From the cell containing the given text, extract its center point as [x, y] coordinate. 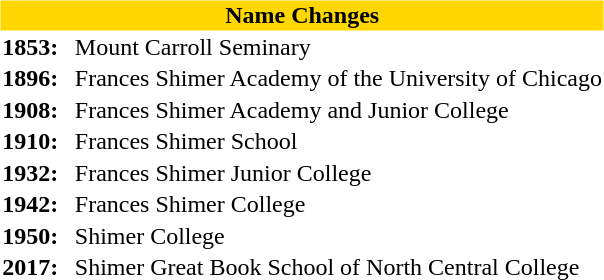
Frances Shimer Junior College [338, 173]
1950: [36, 236]
1896: [36, 79]
1942: [36, 205]
1932: [36, 173]
Mount Carroll Seminary [338, 47]
Frances Shimer Academy of the University of Chicago [338, 79]
Shimer College [338, 236]
Frances Shimer College [338, 205]
1908: [36, 110]
Frances Shimer School [338, 141]
1853: [36, 47]
Name Changes [302, 15]
1910: [36, 141]
Frances Shimer Academy and Junior College [338, 110]
